Capture the cell that displays the provided text and extract its [X, Y] central coordinate. 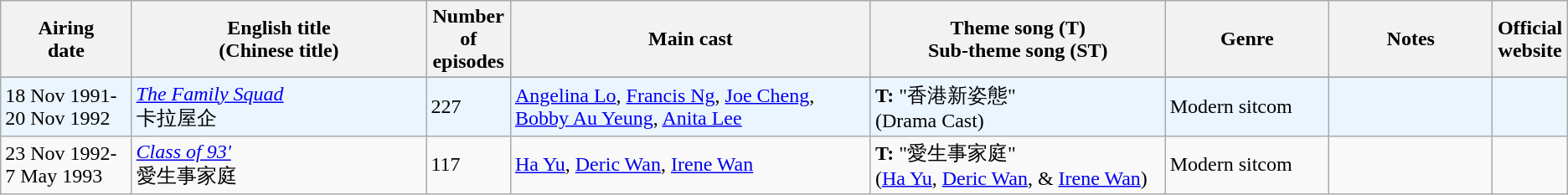
Main cast [690, 39]
English title (Chinese title) [279, 39]
Airingdate [66, 39]
Genre [1246, 39]
Class of 93' 愛生事家庭 [279, 165]
117 [469, 165]
Notes [1411, 39]
227 [469, 107]
Ha Yu, Deric Wan, Irene Wan [690, 165]
T: "香港新姿態" (Drama Cast) [1018, 107]
23 Nov 1992- 7 May 1993 [66, 165]
Number of episodes [469, 39]
Angelina Lo, Francis Ng, Joe Cheng, Bobby Au Yeung, Anita Lee [690, 107]
Theme song (T) Sub-theme song (ST) [1018, 39]
The Family Squad 卡拉屋企 [279, 107]
18 Nov 1991- 20 Nov 1992 [66, 107]
Official website [1529, 39]
T: "愛生事家庭" (Ha Yu, Deric Wan, & Irene Wan) [1018, 165]
